Locate the cell with the specified text and output its [X, Y] center coordinate. 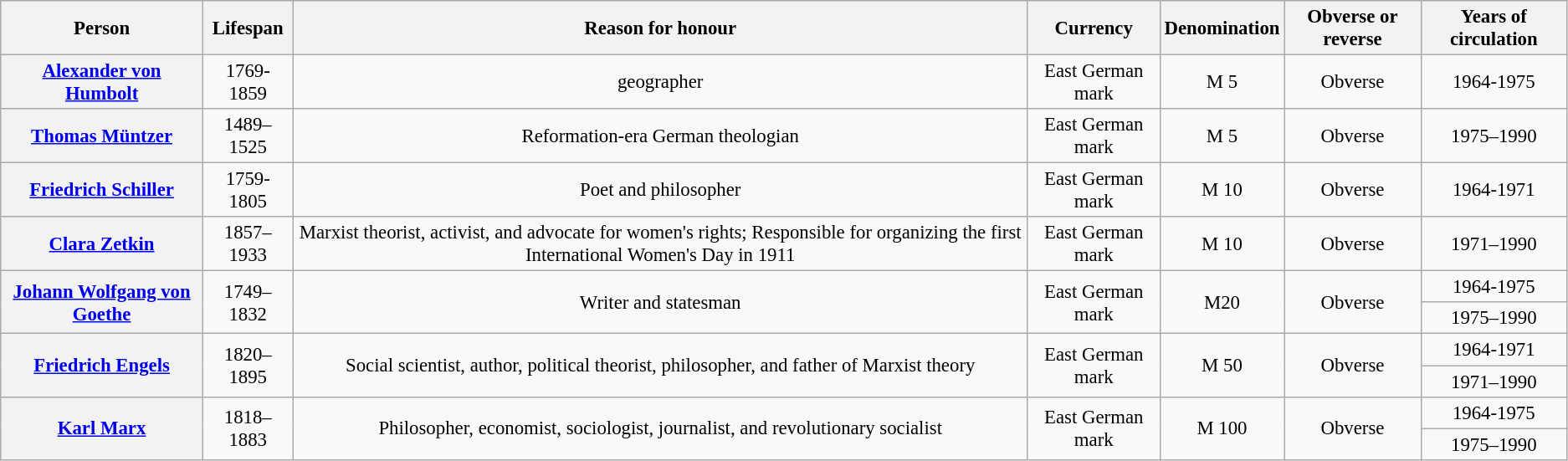
geographer [660, 82]
1820–1895 [248, 365]
Social scientist, author, political theorist, philosopher, and father of Marxist theory [660, 365]
1489–1525 [248, 136]
Friedrich Schiller [102, 191]
M 100 [1222, 428]
Marxist theorist, activist, and advocate for women's rights; Responsible for organizing the first International Women's Day in 1911 [660, 244]
Reformation-era German theologian [660, 136]
1759-1805 [248, 191]
Denomination [1222, 28]
M20 [1222, 303]
Reason for honour [660, 28]
Currency [1094, 28]
M 50 [1222, 365]
Alexander von Humbolt [102, 82]
1769-1859 [248, 82]
Friedrich Engels [102, 365]
Years of circulation [1494, 28]
Writer and statesman [660, 303]
Obverse or reverse [1352, 28]
1857–1933 [248, 244]
Johann Wolfgang von Goethe [102, 303]
1749–1832 [248, 303]
Clara Zetkin [102, 244]
Philosopher, economist, sociologist, journalist, and revolutionary socialist [660, 428]
Person [102, 28]
1818–1883 [248, 428]
Thomas Müntzer [102, 136]
Karl Marx [102, 428]
Poet and philosopher [660, 191]
Lifespan [248, 28]
